Output the [X, Y] coordinate of the center of the cell containing the given text.  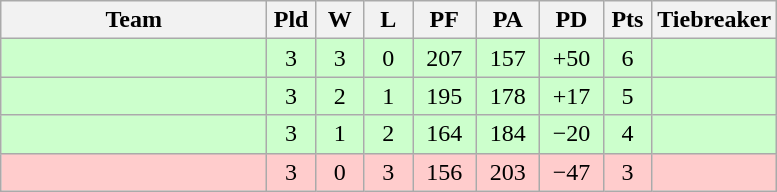
Tiebreaker [714, 20]
Team [134, 20]
195 [444, 96]
157 [508, 58]
W [340, 20]
164 [444, 134]
156 [444, 172]
−20 [572, 134]
207 [444, 58]
Pld [292, 20]
+50 [572, 58]
5 [628, 96]
L [388, 20]
PA [508, 20]
PF [444, 20]
4 [628, 134]
6 [628, 58]
−47 [572, 172]
PD [572, 20]
184 [508, 134]
203 [508, 172]
Pts [628, 20]
178 [508, 96]
+17 [572, 96]
